Scan for the cell matching the given text and deliver its [X, Y] coordinate at center. 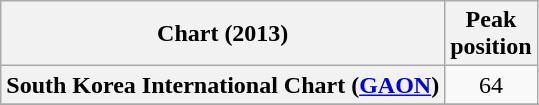
Peak position [491, 34]
64 [491, 85]
Chart (2013) [223, 34]
South Korea International Chart (GAON) [223, 85]
